Pinpoint the cell where the given text exists, returning its [X, Y] midpoint coordinate. 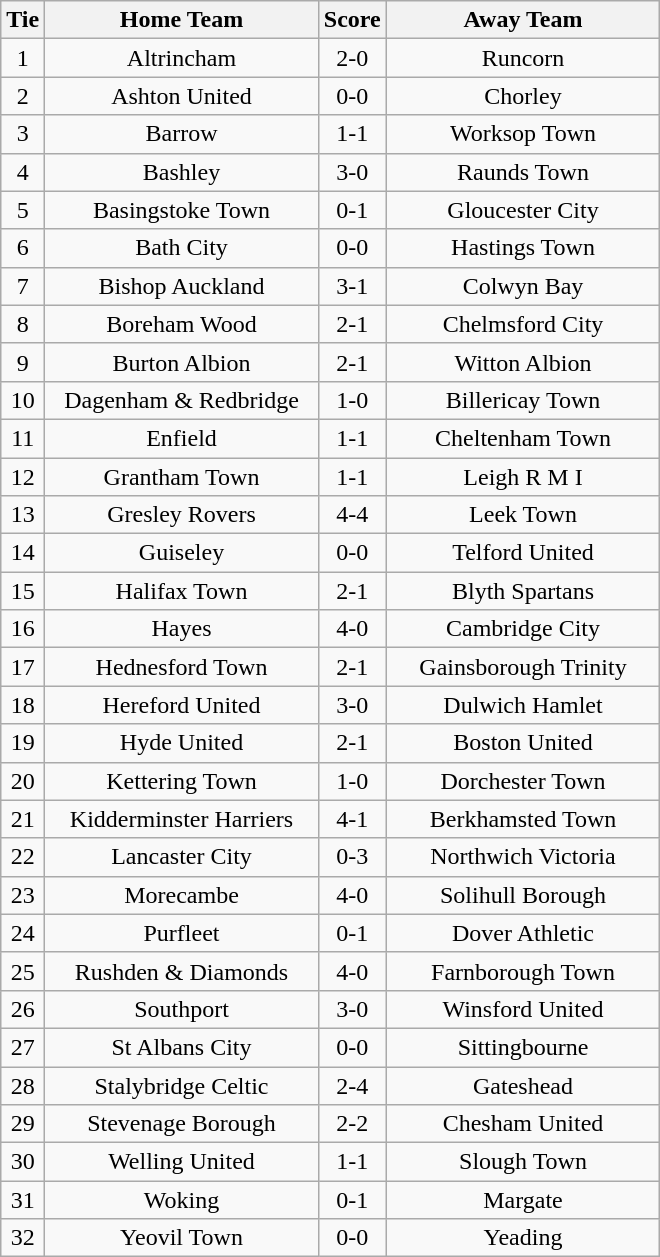
Telford United [523, 553]
9 [23, 362]
Purfleet [182, 933]
31 [23, 1200]
Woking [182, 1200]
Yeovil Town [182, 1238]
22 [23, 857]
Dagenham & Redbridge [182, 400]
Home Team [182, 20]
12 [23, 477]
1 [23, 58]
Guiseley [182, 553]
Chelmsford City [523, 324]
Berkhamsted Town [523, 819]
Boston United [523, 743]
20 [23, 781]
Morecambe [182, 895]
Halifax Town [182, 591]
21 [23, 819]
Hyde United [182, 743]
2-4 [352, 1085]
24 [23, 933]
Hayes [182, 629]
Witton Albion [523, 362]
11 [23, 438]
15 [23, 591]
Stalybridge Celtic [182, 1085]
4-4 [352, 515]
Slough Town [523, 1162]
2-2 [352, 1124]
Yeading [523, 1238]
Farnborough Town [523, 971]
Raunds Town [523, 172]
23 [23, 895]
8 [23, 324]
Kettering Town [182, 781]
Solihull Borough [523, 895]
4 [23, 172]
Welling United [182, 1162]
25 [23, 971]
Worksop Town [523, 134]
Colwyn Bay [523, 286]
Margate [523, 1200]
3 [23, 134]
St Albans City [182, 1047]
Stevenage Borough [182, 1124]
Dover Athletic [523, 933]
30 [23, 1162]
2 [23, 96]
28 [23, 1085]
Leek Town [523, 515]
16 [23, 629]
19 [23, 743]
Away Team [523, 20]
Ashton United [182, 96]
Runcorn [523, 58]
7 [23, 286]
Blyth Spartans [523, 591]
32 [23, 1238]
Altrincham [182, 58]
Dorchester Town [523, 781]
3-1 [352, 286]
Winsford United [523, 1009]
27 [23, 1047]
Southport [182, 1009]
Basingstoke Town [182, 210]
Leigh R M I [523, 477]
Cheltenham Town [523, 438]
Billericay Town [523, 400]
Chorley [523, 96]
Lancaster City [182, 857]
18 [23, 705]
Bashley [182, 172]
Hereford United [182, 705]
Kidderminster Harriers [182, 819]
Gateshead [523, 1085]
6 [23, 248]
Gainsborough Trinity [523, 667]
Cambridge City [523, 629]
Rushden & Diamonds [182, 971]
Burton Albion [182, 362]
29 [23, 1124]
Hednesford Town [182, 667]
0-3 [352, 857]
26 [23, 1009]
Northwich Victoria [523, 857]
10 [23, 400]
Gloucester City [523, 210]
4-1 [352, 819]
Enfield [182, 438]
Tie [23, 20]
Boreham Wood [182, 324]
Chesham United [523, 1124]
Barrow [182, 134]
17 [23, 667]
Sittingbourne [523, 1047]
14 [23, 553]
Bishop Auckland [182, 286]
2-0 [352, 58]
Hastings Town [523, 248]
Bath City [182, 248]
13 [23, 515]
5 [23, 210]
Grantham Town [182, 477]
Gresley Rovers [182, 515]
Score [352, 20]
Dulwich Hamlet [523, 705]
